Determine the [x, y] coordinate at the center of the cell enclosing the given text.  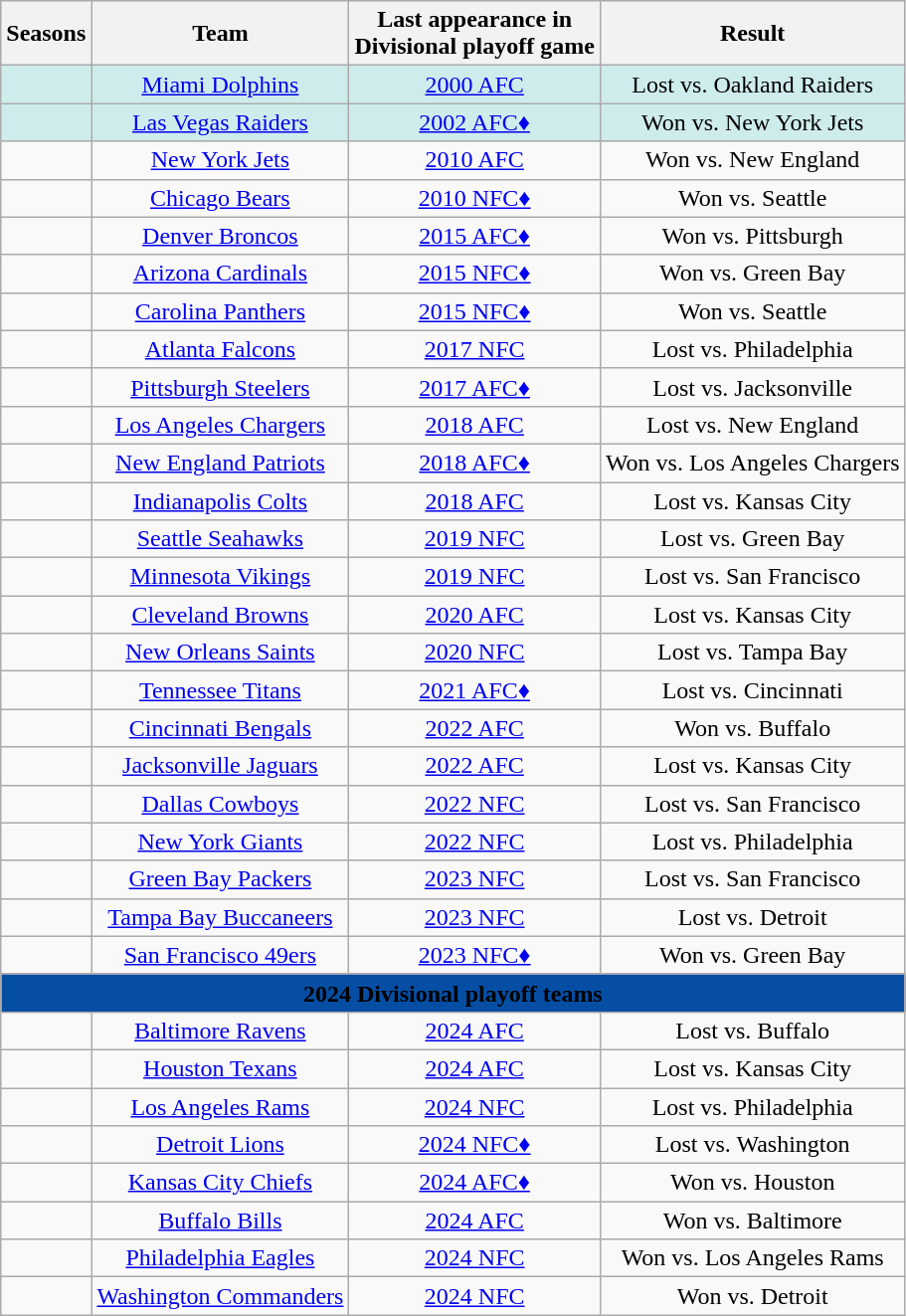
San Francisco 49ers [221, 955]
2010 AFC [474, 160]
Philadelphia Eagles [221, 1258]
2024 Divisional playoff teams [453, 993]
Seattle Seahawks [221, 539]
New York Jets [221, 160]
Lost vs. Tampa Bay [752, 653]
Won vs. Baltimore [752, 1221]
Houston Texans [221, 1068]
Seasons [46, 34]
2018 AFC♦ [474, 463]
Kansas City Chiefs [221, 1183]
Dallas Cowboys [221, 804]
Won vs. Los Angeles Chargers [752, 463]
Won vs. New England [752, 160]
Tennessee Titans [221, 690]
Won vs. Houston [752, 1183]
Lost vs. Oakland Raiders [752, 85]
2017 AFC♦ [474, 387]
New York Giants [221, 842]
Washington Commanders [221, 1296]
Los Angeles Chargers [221, 425]
Carolina Panthers [221, 311]
2020 NFC [474, 653]
Result [752, 34]
Las Vegas Raiders [221, 122]
2000 AFC [474, 85]
Lost vs. Cincinnati [752, 690]
Won vs. Buffalo [752, 728]
Team [221, 34]
2020 AFC [474, 615]
2024 AFC♦ [474, 1183]
Lost vs. Washington [752, 1145]
Minnesota Vikings [221, 577]
Detroit Lions [221, 1145]
Lost vs. Green Bay [752, 539]
Arizona Cardinals [221, 274]
2002 AFC♦ [474, 122]
Jacksonville Jaguars [221, 766]
Lost vs. New England [752, 425]
Won vs. New York Jets [752, 122]
Miami Dolphins [221, 85]
Lost vs. Buffalo [752, 1031]
Won vs. Los Angeles Rams [752, 1258]
Tampa Bay Buccaneers [221, 917]
Green Bay Packers [221, 879]
Cleveland Browns [221, 615]
Last appearance inDivisional playoff game [474, 34]
2021 AFC♦ [474, 690]
Won vs. Pittsburgh [752, 236]
Buffalo Bills [221, 1221]
Chicago Bears [221, 198]
Baltimore Ravens [221, 1031]
2017 NFC [474, 349]
Denver Broncos [221, 236]
Indianapolis Colts [221, 500]
Atlanta Falcons [221, 349]
Lost vs. Detroit [752, 917]
Los Angeles Rams [221, 1107]
Pittsburgh Steelers [221, 387]
2023 NFC♦ [474, 955]
Lost vs. Jacksonville [752, 387]
New Orleans Saints [221, 653]
2024 NFC♦ [474, 1145]
Won vs. Detroit [752, 1296]
New England Patriots [221, 463]
2010 NFC♦ [474, 198]
2015 AFC♦ [474, 236]
Cincinnati Bengals [221, 728]
